Identify which cell holds the provided text, then report its [X, Y] central coordinate. 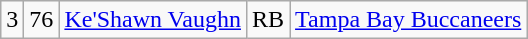
Ke'Shawn Vaughn [153, 20]
76 [42, 20]
Tampa Bay Buccaneers [408, 20]
3 [12, 20]
RB [268, 20]
